Provide the (x, y) coordinate of the cell's center where the given text is located.  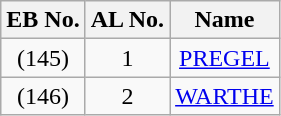
Name (225, 20)
AL No. (127, 20)
2 (127, 96)
(145) (43, 58)
PREGEL (225, 58)
WARTHE (225, 96)
EB No. (43, 20)
(146) (43, 96)
1 (127, 58)
